Search for the cell housing the specified text and yield its (x, y) center coordinate. 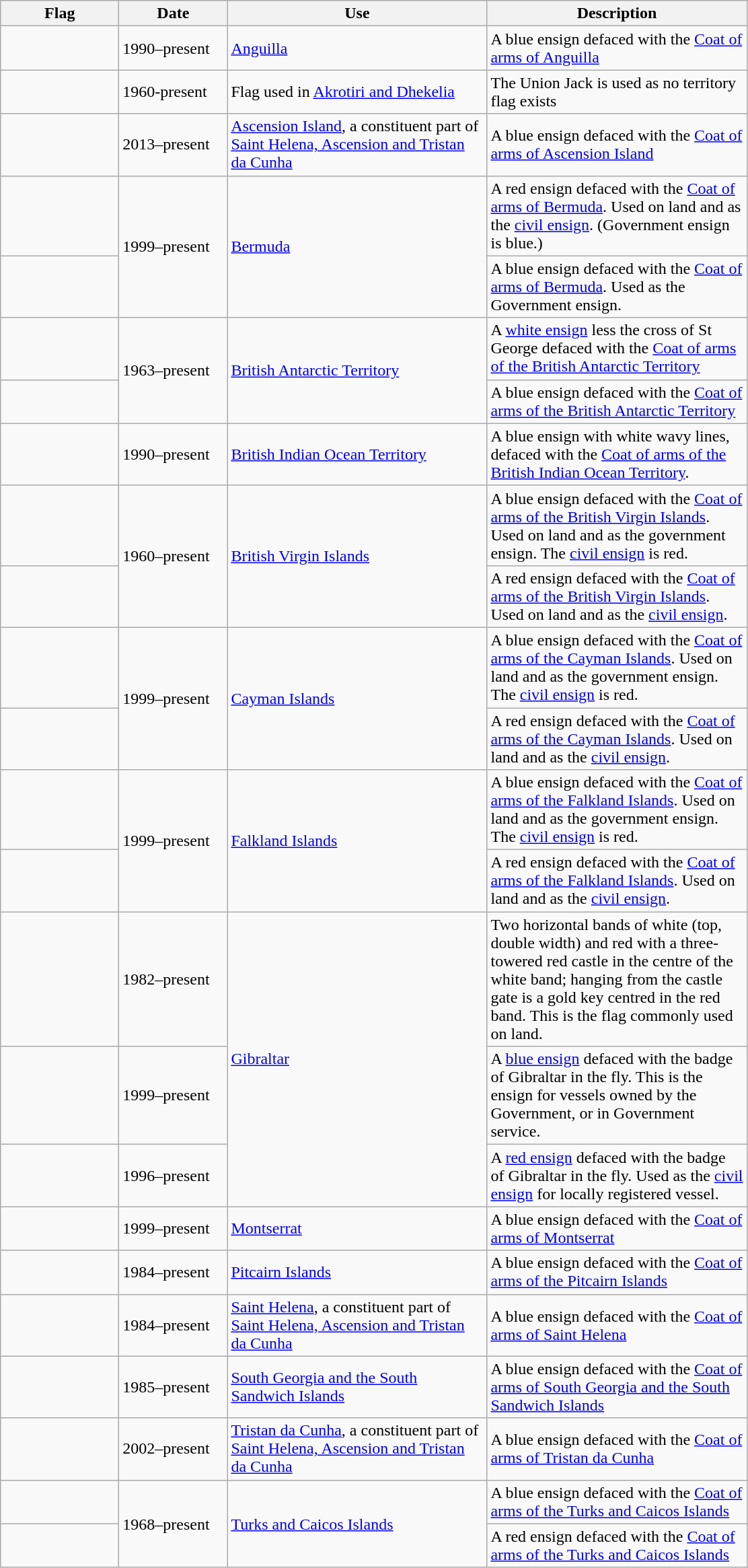
A white ensign less the cross of St George defaced with the Coat of arms of the British Antarctic Territory (617, 349)
Pitcairn Islands (357, 1272)
2013–present (174, 145)
A blue ensign defaced with the Coat of arms of the British Virgin Islands. Used on land and as the government ensign. The civil ensign is red. (617, 525)
Bermuda (357, 246)
A blue ensign with white wavy lines, defaced with the Coat of arms of the British Indian Ocean Territory. (617, 454)
2002–present (174, 1449)
1960-present (174, 92)
1996–present (174, 1176)
A blue ensign defaced with the Coat of arms of Ascension Island (617, 145)
A red ensign defaced with the Coat of arms of the Falkland Islands. Used on land and as the civil ensign. (617, 881)
Saint Helena, a constituent part of Saint Helena, Ascension and Tristan da Cunha (357, 1325)
A blue ensign defaced with the Coat of arms of the Turks and Caicos Islands (617, 1502)
Tristan da Cunha, a constituent part of Saint Helena, Ascension and Tristan da Cunha (357, 1449)
A blue ensign defaced with the Coat of arms of South Georgia and the South Sandwich Islands (617, 1387)
Flag (60, 13)
A red ensign defaced with the Coat of arms of Bermuda. Used on land and as the civil ensign. (Government ensign is blue.) (617, 215)
A blue ensign defaced with the Coat of arms of the Falkland Islands. Used on land and as the government ensign. The civil ensign is red. (617, 810)
Montserrat (357, 1229)
A red ensign defaced with the Coat of arms of the British Virgin Islands. Used on land and as the civil ensign. (617, 596)
British Indian Ocean Territory (357, 454)
A blue ensign defaced with the Coat of arms of Montserrat (617, 1229)
1968–present (174, 1524)
A blue ensign defaced with the badge of Gibraltar in the fly. This is the ensign for vessels owned by the Government, or in Government service. (617, 1096)
1985–present (174, 1387)
Cayman Islands (357, 699)
British Virgin Islands (357, 556)
1960–present (174, 556)
A red ensign defaced with the badge of Gibraltar in the fly. Used as the civil ensign for locally registered vessel. (617, 1176)
Turks and Caicos Islands (357, 1524)
A blue ensign defaced with the Coat of arms of the British Antarctic Territory (617, 401)
A blue ensign defaced with the Coat of arms of Saint Helena (617, 1325)
1963–present (174, 370)
Ascension Island, a constituent part of Saint Helena, Ascension and Tristan da Cunha (357, 145)
A red ensign defaced with the Coat of arms of the Turks and Caicos Islands (617, 1545)
Anguilla (357, 48)
Falkland Islands (357, 841)
1982–present (174, 979)
A blue ensign defaced with the Coat of arms of Tristan da Cunha (617, 1449)
Date (174, 13)
South Georgia and the South Sandwich Islands (357, 1387)
Use (357, 13)
Gibraltar (357, 1059)
Flag used in Akrotiri and Dhekelia (357, 92)
A blue ensign defaced with the Coat of arms of the Cayman Islands. Used on land and as the government ensign. The civil ensign is red. (617, 668)
A blue ensign defaced with the Coat of arms of Anguilla (617, 48)
A blue ensign defaced with the Coat of arms of Bermuda. Used as the Government ensign. (617, 287)
British Antarctic Territory (357, 370)
Description (617, 13)
A blue ensign defaced with the Coat of arms of the Pitcairn Islands (617, 1272)
A red ensign defaced with the Coat of arms of the Cayman Islands. Used on land and as the civil ensign. (617, 739)
The Union Jack is used as no territory flag exists (617, 92)
